Capture the cell that displays the provided text and extract its (x, y) central coordinate. 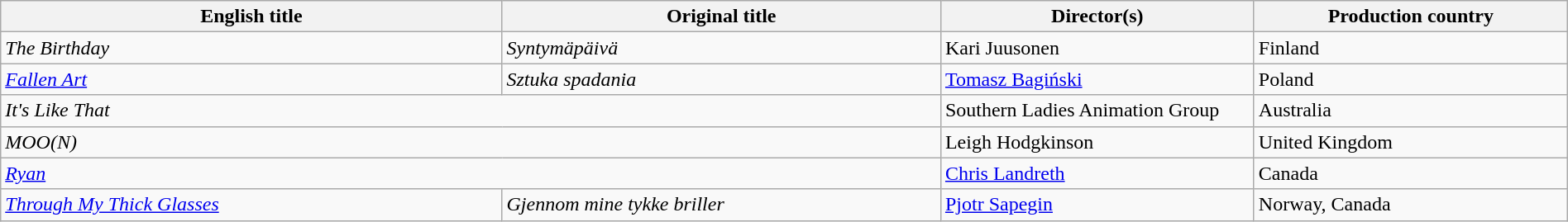
Kari Juusonen (1097, 48)
Director(s) (1097, 17)
Southern Ladies Animation Group (1097, 111)
Finland (1411, 48)
United Kingdom (1411, 142)
Sztuka spadania (721, 79)
Production country (1411, 17)
Poland (1411, 79)
It's Like That (471, 111)
English title (251, 17)
Canada (1411, 173)
Original title (721, 17)
Pjotr Sapegin (1097, 205)
Australia (1411, 111)
Syntymäpäivä (721, 48)
Ryan (471, 173)
Gjennom mine tykke briller (721, 205)
Tomasz Bagiński (1097, 79)
Norway, Canada (1411, 205)
MOO(N) (471, 142)
The Birthday (251, 48)
Through My Thick Glasses (251, 205)
Chris Landreth (1097, 173)
Leigh Hodgkinson (1097, 142)
Fallen Art (251, 79)
